From the cell containing the given text, extract its center point as [x, y] coordinate. 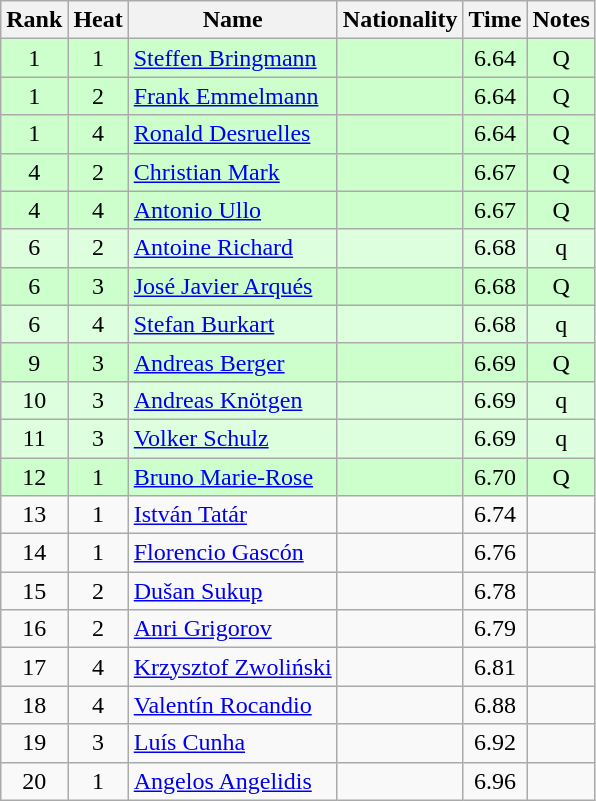
Notes [561, 20]
Stefan Burkart [232, 324]
17 [34, 667]
Antonio Ullo [232, 210]
9 [34, 362]
6.76 [495, 553]
6.81 [495, 667]
19 [34, 743]
Steffen Bringmann [232, 58]
18 [34, 705]
12 [34, 477]
6.78 [495, 591]
10 [34, 400]
Anri Grigorov [232, 629]
Florencio Gascón [232, 553]
11 [34, 438]
13 [34, 515]
Valentín Rocandio [232, 705]
Antoine Richard [232, 248]
15 [34, 591]
20 [34, 781]
Name [232, 20]
6.74 [495, 515]
6.79 [495, 629]
Nationality [400, 20]
Andreas Knötgen [232, 400]
Frank Emmelmann [232, 96]
14 [34, 553]
Rank [34, 20]
Angelos Angelidis [232, 781]
Bruno Marie-Rose [232, 477]
6.88 [495, 705]
6.92 [495, 743]
José Javier Arqués [232, 286]
Heat [98, 20]
16 [34, 629]
Christian Mark [232, 172]
Andreas Berger [232, 362]
6.96 [495, 781]
István Tatár [232, 515]
Ronald Desruelles [232, 134]
Krzysztof Zwoliński [232, 667]
6.70 [495, 477]
Volker Schulz [232, 438]
Time [495, 20]
Dušan Sukup [232, 591]
Luís Cunha [232, 743]
